Locate the cell with the specified text and output its (x, y) center coordinate. 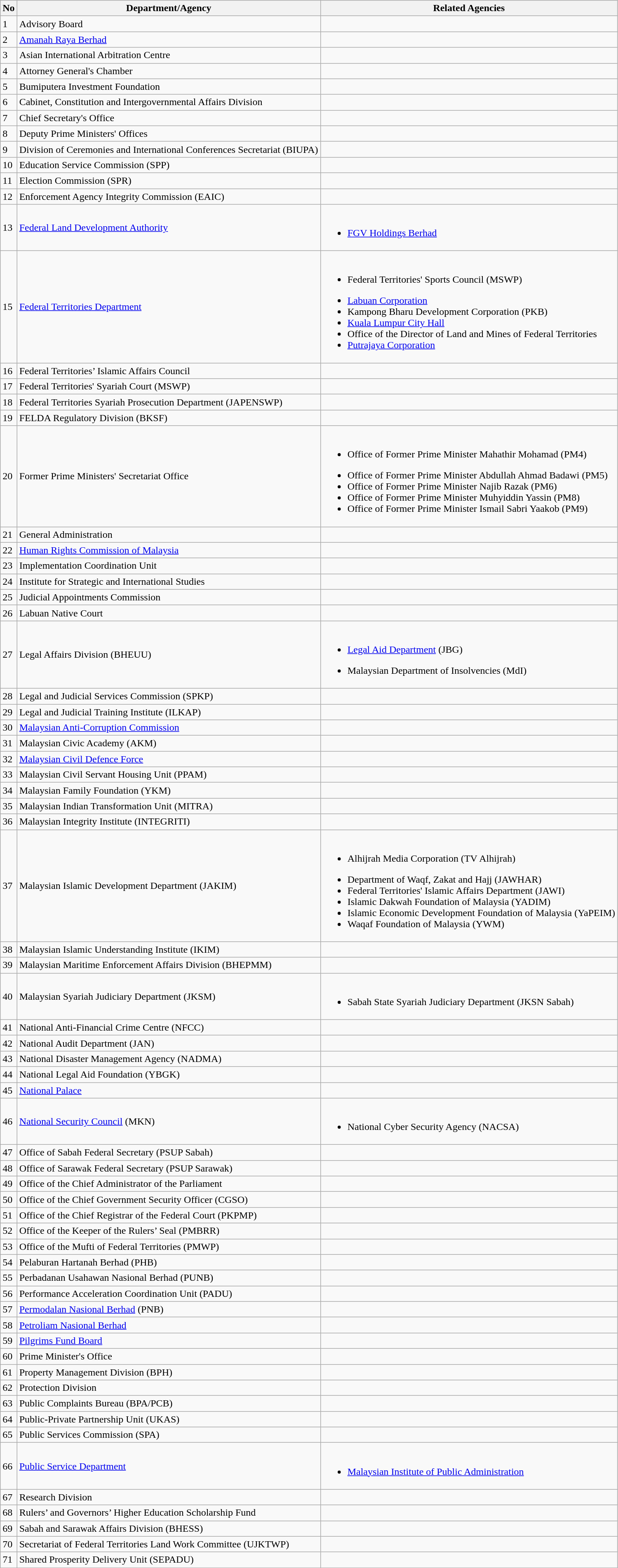
21 (9, 534)
Public-Private Partnership Unit (UKAS) (169, 1419)
12 (9, 197)
Perbadanan Usahawan Nasional Berhad (PUNB) (169, 1278)
FELDA Regulatory Division (BKSF) (169, 418)
Legal Affairs Division (BHEUU) (169, 654)
National Legal Aid Foundation (YBGK) (169, 1074)
Malaysian Civil Defence Force (169, 759)
Legal and Judicial Training Institute (ILKAP) (169, 712)
Prime Minister's Office (169, 1356)
Office of the Chief Government Security Officer (CGSO) (169, 1200)
15 (9, 307)
70 (9, 1544)
3 (9, 55)
Malaysian Indian Transformation Unit (MITRA) (169, 806)
Advisory Board (169, 24)
51 (9, 1215)
36 (9, 822)
62 (9, 1388)
18 (9, 402)
Office of Sabah Federal Secretary (PSUP Sabah) (169, 1153)
Federal Territories Syariah Prosecution Department (JAPENSWP) (169, 402)
Property Management Division (BPH) (169, 1372)
Shared Prosperity Delivery Unit (SEPADU) (169, 1560)
Malaysian Institute of Public Administration (469, 1466)
Research Division (169, 1497)
23 (9, 566)
National Security Council (MKN) (169, 1122)
52 (9, 1231)
64 (9, 1419)
Permodalan Nasional Berhad (PNB) (169, 1309)
10 (9, 165)
24 (9, 581)
Secretariat of Federal Territories Land Work Committee (UJKTWP) (169, 1544)
43 (9, 1059)
National Disaster Management Agency (NADMA) (169, 1059)
Sabah and Sarawak Affairs Division (BHESS) (169, 1528)
22 (9, 550)
Office of the Chief Administrator of the Parliament (169, 1184)
39 (9, 965)
Office of Sarawak Federal Secretary (PSUP Sarawak) (169, 1168)
National Audit Department (JAN) (169, 1043)
2 (9, 40)
Malaysian Islamic Understanding Institute (IKIM) (169, 949)
31 (9, 743)
20 (9, 476)
National Palace (169, 1090)
Enforcement Agency Integrity Commission (EAIC) (169, 197)
47 (9, 1153)
50 (9, 1200)
49 (9, 1184)
Labuan Native Court (169, 613)
Cabinet, Constitution and Intergovernmental Affairs Division (169, 102)
Federal Land Development Authority (169, 227)
Former Prime Ministers' Secretariat Office (169, 476)
17 (9, 387)
General Administration (169, 534)
Malaysian Islamic Development Department (JAKIM) (169, 886)
Rulers’ and Governors’ Higher Education Scholarship Fund (169, 1513)
FGV Holdings Berhad (469, 227)
Attorney General's Chamber (169, 71)
41 (9, 1027)
67 (9, 1497)
57 (9, 1309)
13 (9, 227)
58 (9, 1325)
Legal and Judicial Services Commission (SPKP) (169, 696)
Pelaburan Hartanah Berhad (PHB) (169, 1262)
6 (9, 102)
61 (9, 1372)
Human Rights Commission of Malaysia (169, 550)
40 (9, 996)
32 (9, 759)
Malaysian Family Foundation (YKM) (169, 790)
48 (9, 1168)
No (9, 8)
59 (9, 1341)
4 (9, 71)
68 (9, 1513)
Bumiputera Investment Foundation (169, 87)
Chief Secretary's Office (169, 118)
Office of the Mufti of Federal Territories (PMWP) (169, 1247)
16 (9, 371)
71 (9, 1560)
Petroliam Nasional Berhad (169, 1325)
Institute for Strategic and International Studies (169, 581)
Public Complaints Bureau (BPA/PCB) (169, 1404)
42 (9, 1043)
19 (9, 418)
Performance Acceleration Coordination Unit (PADU) (169, 1294)
25 (9, 597)
Federal Territories’ Islamic Affairs Council (169, 371)
Education Service Commission (SPP) (169, 165)
Legal Aid Department (JBG)Malaysian Department of Insolvencies (MdI) (469, 654)
8 (9, 134)
Sabah State Syariah Judiciary Department (JKSN Sabah) (469, 996)
37 (9, 886)
66 (9, 1466)
Related Agencies (469, 8)
30 (9, 728)
44 (9, 1074)
45 (9, 1090)
Pilgrims Fund Board (169, 1341)
34 (9, 790)
Malaysian Civil Servant Housing Unit (PPAM) (169, 775)
54 (9, 1262)
Election Commission (SPR) (169, 180)
38 (9, 949)
Deputy Prime Ministers' Offices (169, 134)
53 (9, 1247)
55 (9, 1278)
33 (9, 775)
Malaysian Anti-Corruption Commission (169, 728)
Federal Territories Department (169, 307)
7 (9, 118)
Department/Agency (169, 8)
60 (9, 1356)
Office of the Keeper of the Rulers’ Seal (PMBRR) (169, 1231)
Federal Territories' Syariah Court (MSWP) (169, 387)
National Anti-Financial Crime Centre (NFCC) (169, 1027)
Asian International Arbitration Centre (169, 55)
Public Services Commission (SPA) (169, 1435)
Protection Division (169, 1388)
11 (9, 180)
27 (9, 654)
35 (9, 806)
46 (9, 1122)
Malaysian Maritime Enforcement Affairs Division (BHEPMM) (169, 965)
Implementation Coordination Unit (169, 566)
63 (9, 1404)
Malaysian Integrity Institute (INTEGRITI) (169, 822)
9 (9, 149)
Malaysian Civic Academy (AKM) (169, 743)
Public Service Department (169, 1466)
65 (9, 1435)
Malaysian Syariah Judiciary Department (JKSM) (169, 996)
1 (9, 24)
Division of Ceremonies and International Conferences Secretariat (BIUPA) (169, 149)
56 (9, 1294)
28 (9, 696)
5 (9, 87)
29 (9, 712)
Office of the Chief Registrar of the Federal Court (PKPMP) (169, 1215)
26 (9, 613)
National Cyber Security Agency (NACSA) (469, 1122)
Amanah Raya Berhad (169, 40)
69 (9, 1528)
Judicial Appointments Commission (169, 597)
